Find where the given text appears and provide that cell's center as (x, y) coordinate. 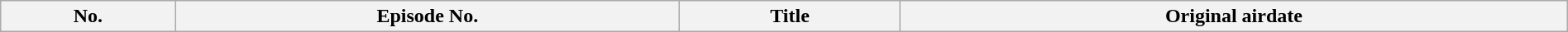
Episode No. (427, 16)
Original airdate (1234, 16)
No. (88, 16)
Title (791, 16)
